Search for the cell housing the specified text and yield its (X, Y) center coordinate. 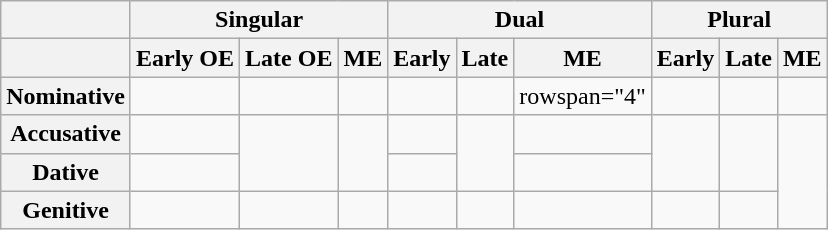
Dual (520, 20)
Nominative (66, 96)
rowspan="4" (583, 96)
Late OE (289, 58)
Plural (739, 20)
Singular (258, 20)
Accusative (66, 134)
Genitive (66, 210)
Dative (66, 172)
Early OE (184, 58)
